Provide the (x, y) coordinate of the cell's center where the given text is located.  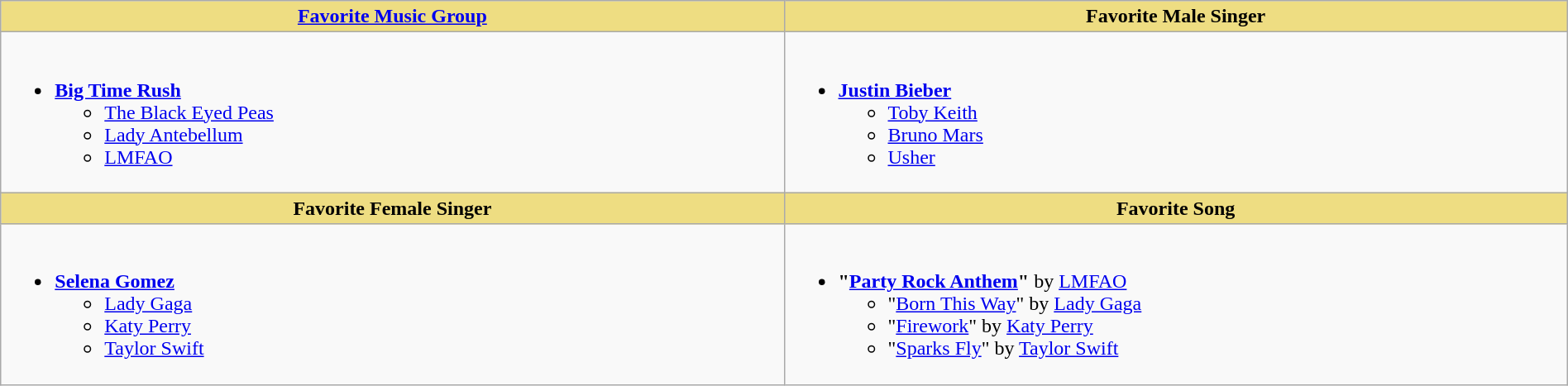
Favorite Music Group (392, 17)
Justin BieberToby KeithBruno MarsUsher (1176, 112)
Favorite Song (1176, 208)
Favorite Male Singer (1176, 17)
Big Time RushThe Black Eyed PeasLady AntebellumLMFAO (392, 112)
"Party Rock Anthem" by LMFAO"Born This Way" by Lady Gaga"Firework" by Katy Perry"Sparks Fly" by Taylor Swift (1176, 304)
Favorite Female Singer (392, 208)
Selena GomezLady GagaKaty PerryTaylor Swift (392, 304)
